Output the (X, Y) coordinate of the center of the cell containing the given text.  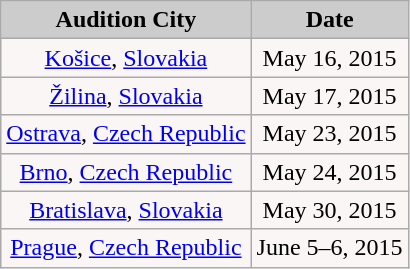
Brno, Czech Republic (126, 172)
Žilina, Slovakia (126, 96)
Prague, Czech Republic (126, 248)
May 24, 2015 (330, 172)
Bratislava, Slovakia (126, 210)
Ostrava, Czech Republic (126, 134)
Audition City (126, 20)
June 5–6, 2015 (330, 248)
Date (330, 20)
May 23, 2015 (330, 134)
May 17, 2015 (330, 96)
May 16, 2015 (330, 58)
May 30, 2015 (330, 210)
Košice, Slovakia (126, 58)
